Extract the (X, Y) coordinate from the center of the cell holding the provided text.  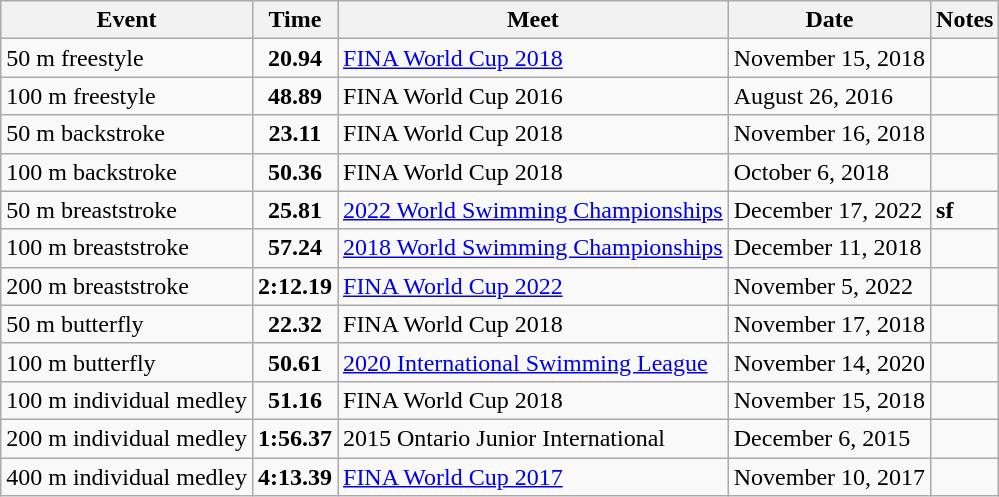
25.81 (294, 210)
1:56.37 (294, 438)
Date (829, 20)
2:12.19 (294, 286)
23.11 (294, 134)
sf (965, 210)
100 m breaststroke (127, 248)
Event (127, 20)
2022 World Swimming Championships (534, 210)
December 17, 2022 (829, 210)
50 m butterfly (127, 324)
December 11, 2018 (829, 248)
100 m backstroke (127, 172)
Notes (965, 20)
November 14, 2020 (829, 362)
FINA World Cup 2016 (534, 96)
2015 Ontario Junior International (534, 438)
November 16, 2018 (829, 134)
50 m breaststroke (127, 210)
December 6, 2015 (829, 438)
Time (294, 20)
50 m freestyle (127, 58)
4:13.39 (294, 477)
100 m butterfly (127, 362)
Meet (534, 20)
100 m individual medley (127, 400)
50 m backstroke (127, 134)
400 m individual medley (127, 477)
22.32 (294, 324)
October 6, 2018 (829, 172)
FINA World Cup 2022 (534, 286)
August 26, 2016 (829, 96)
51.16 (294, 400)
50.61 (294, 362)
FINA World Cup 2017 (534, 477)
200 m breaststroke (127, 286)
57.24 (294, 248)
48.89 (294, 96)
November 10, 2017 (829, 477)
2018 World Swimming Championships (534, 248)
November 5, 2022 (829, 286)
100 m freestyle (127, 96)
2020 International Swimming League (534, 362)
200 m individual medley (127, 438)
50.36 (294, 172)
November 17, 2018 (829, 324)
20.94 (294, 58)
